Search for the cell housing the specified text and yield its [X, Y] center coordinate. 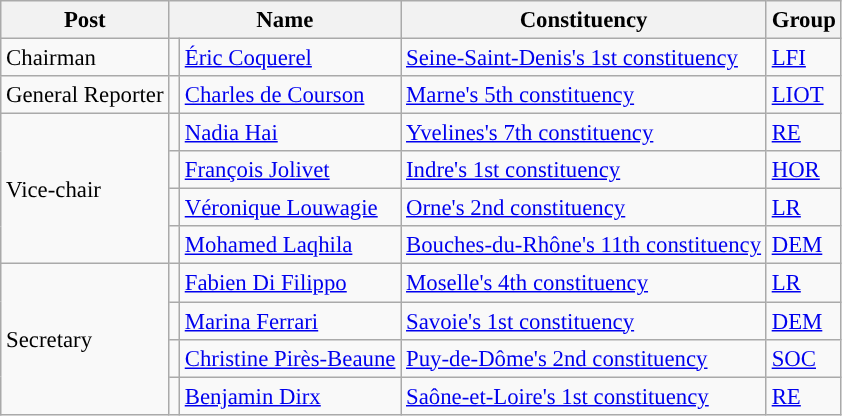
Benjamin Dirx [290, 396]
Mohamed Laqhila [290, 245]
Saône-et-Loire's 1st constituency [584, 396]
Group [804, 20]
SOC [804, 358]
HOR [804, 170]
Éric Coquerel [290, 58]
Orne's 2nd constituency [584, 208]
Savoie's 1st constituency [584, 321]
Fabien Di Filippo [290, 283]
Marina Ferrari [290, 321]
Seine-Saint-Denis's 1st constituency [584, 58]
Véronique Louwagie [290, 208]
Chairman [85, 58]
Constituency [584, 20]
Post [85, 20]
General Reporter [85, 95]
Moselle's 4th constituency [584, 283]
Christine Pirès-Beaune [290, 358]
Marne's 5th constituency [584, 95]
Secretary [85, 339]
François Jolivet [290, 170]
LIOT [804, 95]
Puy-de-Dôme's 2nd constituency [584, 358]
Yvelines's 7th constituency [584, 133]
Nadia Hai [290, 133]
Bouches-du-Rhône's 11th constituency [584, 245]
Name [285, 20]
Vice-chair [85, 189]
Charles de Courson [290, 95]
LFI [804, 58]
Indre's 1st constituency [584, 170]
